Return (X, Y) of the center of cell containing provided text 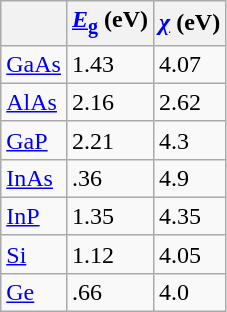
Eg (eV) (110, 23)
Ge (34, 292)
2.21 (110, 140)
Si (34, 254)
2.16 (110, 102)
4.05 (190, 254)
InP (34, 216)
1.35 (110, 216)
.66 (110, 292)
4.9 (190, 178)
4.0 (190, 292)
AlAs (34, 102)
.36 (110, 178)
2.62 (190, 102)
InAs (34, 178)
4.07 (190, 64)
χ (eV) (190, 23)
GaAs (34, 64)
4.35 (190, 216)
1.12 (110, 254)
GaP (34, 140)
1.43 (110, 64)
4.3 (190, 140)
